Provide the [x, y] coordinate of the cell's center where the given text is located.  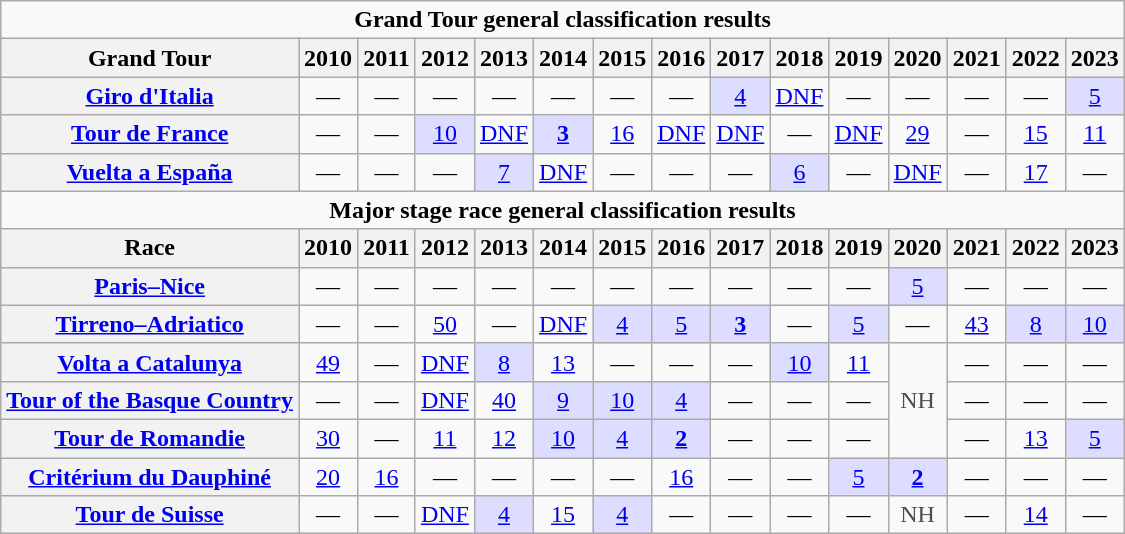
14 [1036, 515]
Tour de France [150, 134]
43 [976, 324]
Tour of the Basque Country [150, 400]
20 [328, 477]
Critérium du Dauphiné [150, 477]
Grand Tour general classification results [563, 20]
49 [328, 362]
7 [504, 172]
Race [150, 248]
Tour de Romandie [150, 438]
Grand Tour [150, 58]
50 [444, 324]
40 [504, 400]
Major stage race general classification results [563, 210]
9 [564, 400]
6 [800, 172]
12 [504, 438]
Volta a Catalunya [150, 362]
Giro d'Italia [150, 96]
Tour de Suisse [150, 515]
Paris–Nice [150, 286]
17 [1036, 172]
29 [918, 134]
Tirreno–Adriatico [150, 324]
30 [328, 438]
Vuelta a España [150, 172]
